Find where the given text appears and provide that cell's center as [x, y] coordinate. 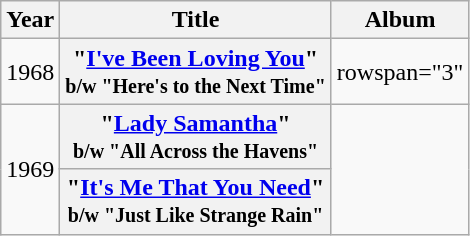
Album [400, 20]
"Lady Samantha"b/w "All Across the Havens" [196, 136]
Title [196, 20]
rowspan="3" [400, 72]
"I've Been Loving You"b/w "Here's to the Next Time" [196, 72]
1968 [30, 72]
1969 [30, 169]
"It's Me That You Need"b/w "Just Like Strange Rain" [196, 202]
Year [30, 20]
